Scan for the cell matching the given text and deliver its [X, Y] coordinate at center. 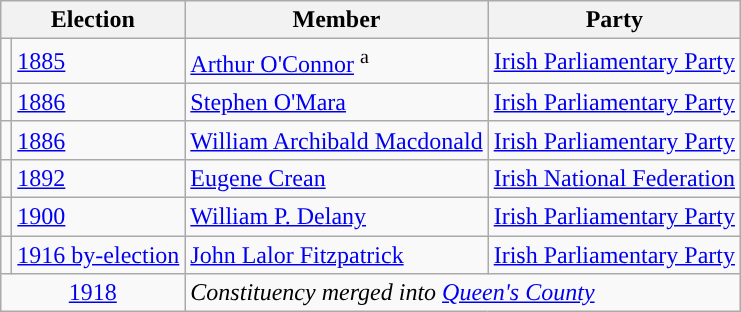
1900 [98, 217]
Party [614, 20]
Irish National Federation [614, 178]
1918 [93, 293]
John Lalor Fitzpatrick [336, 255]
William Archibald Macdonald [336, 140]
Constituency merged into Queen's County [463, 293]
Member [336, 20]
William P. Delany [336, 217]
1892 [98, 178]
1916 by-election [98, 255]
Stephen O'Mara [336, 102]
Eugene Crean [336, 178]
Election [93, 20]
1885 [98, 62]
Arthur O'Connor a [336, 62]
